Extract the [x, y] coordinate from the center of the cell holding the provided text.  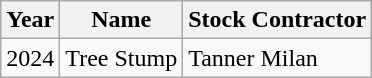
Name [122, 20]
Tree Stump [122, 58]
Stock Contractor [278, 20]
2024 [30, 58]
Tanner Milan [278, 58]
Year [30, 20]
